Search for the cell housing the specified text and yield its (x, y) center coordinate. 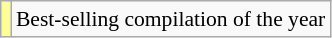
Best-selling compilation of the year (170, 19)
